Extract the (X, Y) coordinate from the center of the cell holding the provided text.  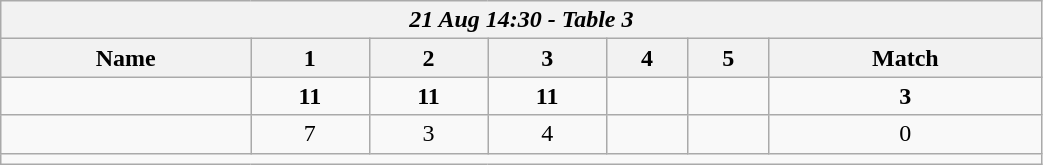
0 (906, 134)
21 Aug 14:30 - Table 3 (522, 20)
Match (906, 58)
Name (126, 58)
7 (310, 134)
1 (310, 58)
5 (728, 58)
2 (428, 58)
